Return the (X, Y) coordinate for the center point of the cell that contains the specified text.  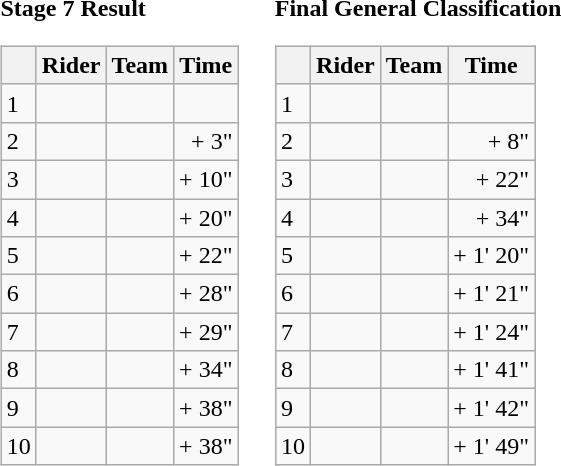
+ 1' 21" (492, 294)
+ 20" (206, 217)
+ 1' 49" (492, 446)
+ 1' 24" (492, 332)
+ 1' 41" (492, 370)
+ 10" (206, 179)
+ 3" (206, 141)
+ 1' 42" (492, 408)
+ 29" (206, 332)
+ 28" (206, 294)
+ 8" (492, 141)
+ 1' 20" (492, 256)
